Determine the (x, y) coordinate at the center of the cell enclosing the given text.  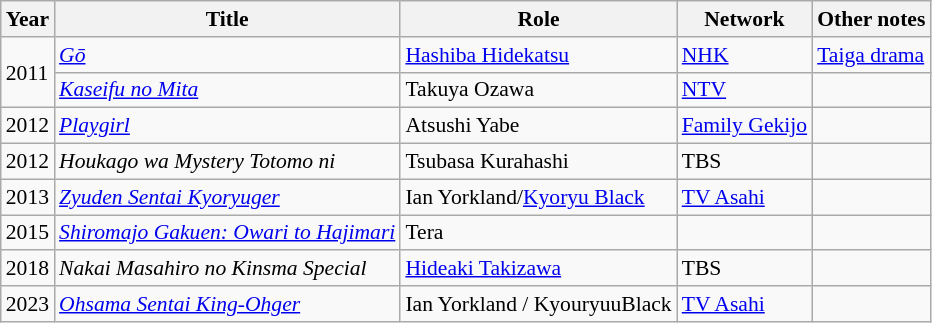
Gō (227, 55)
2023 (28, 304)
Hashiba Hidekatsu (538, 55)
Tera (538, 233)
Role (538, 19)
Ian Yorkland / KyouryuuBlack (538, 304)
NTV (744, 90)
Atsushi Yabe (538, 126)
2011 (28, 72)
Tsubasa Kurahashi (538, 162)
Other notes (871, 19)
Ian Yorkland/Kyoryu Black (538, 197)
Shiromajo Gakuen: Owari to Hajimari (227, 233)
Takuya Ozawa (538, 90)
Year (28, 19)
Family Gekijo (744, 126)
Zyuden Sentai Kyoryuger (227, 197)
Title (227, 19)
Houkago wa Mystery Totomo ni (227, 162)
Ohsama Sentai King-Ohger (227, 304)
Playgirl (227, 126)
2018 (28, 269)
2015 (28, 233)
Kaseifu no Mita (227, 90)
Hideaki Takizawa (538, 269)
Nakai Masahiro no Kinsma Special (227, 269)
Network (744, 19)
NHK (744, 55)
2013 (28, 197)
Taiga drama (871, 55)
